Detect which cell encompasses the target text, then output its (X, Y) center coordinate. 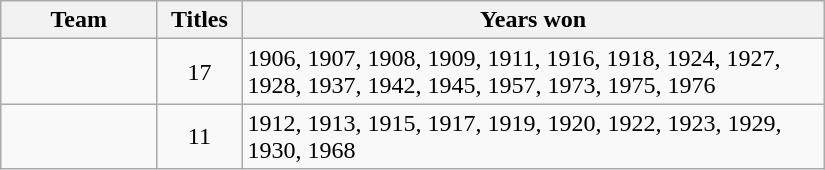
11 (200, 136)
17 (200, 72)
Years won (533, 20)
Team (79, 20)
1912, 1913, 1915, 1917, 1919, 1920, 1922, 1923, 1929, 1930, 1968 (533, 136)
1906, 1907, 1908, 1909, 1911, 1916, 1918, 1924, 1927, 1928, 1937, 1942, 1945, 1957, 1973, 1975, 1976 (533, 72)
Titles (200, 20)
